Identify which cell holds the provided text, then report its [X, Y] central coordinate. 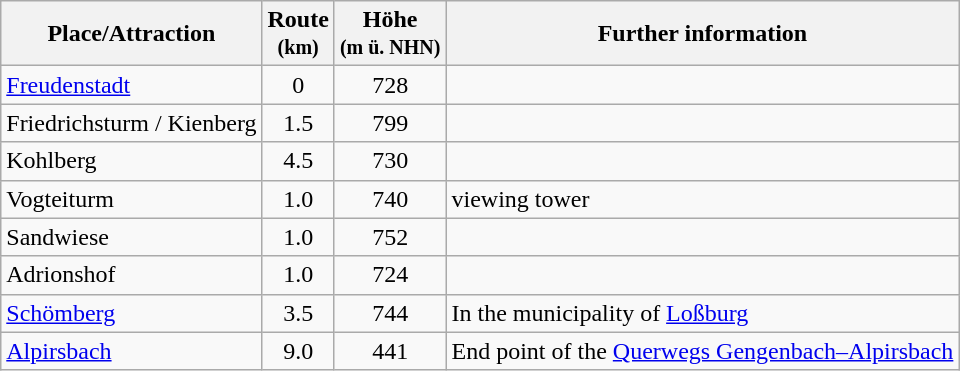
Vogteiturm [132, 199]
724 [390, 275]
730 [390, 161]
Freudenstadt [132, 85]
Alpirsbach [132, 351]
In the municipality of Loßburg [702, 313]
Place/Attraction [132, 34]
End point of the Querwegs Gengenbach–Alpirsbach [702, 351]
Route(km) [298, 34]
0 [298, 85]
799 [390, 123]
Friedrichsturm / Kienberg [132, 123]
Schömberg [132, 313]
740 [390, 199]
Höhe(m ü. NHN) [390, 34]
9.0 [298, 351]
441 [390, 351]
Adrionshof [132, 275]
752 [390, 237]
Further information [702, 34]
Sandwiese [132, 237]
1.5 [298, 123]
744 [390, 313]
4.5 [298, 161]
Kohlberg [132, 161]
viewing tower [702, 199]
3.5 [298, 313]
728 [390, 85]
